Output the (X, Y) coordinate of the center of the cell containing the given text.  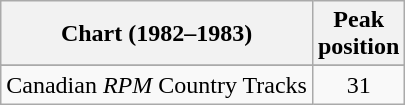
Chart (1982–1983) (157, 34)
31 (358, 85)
Peakposition (358, 34)
Canadian RPM Country Tracks (157, 85)
